From the cell containing the given text, extract its center point as [x, y] coordinate. 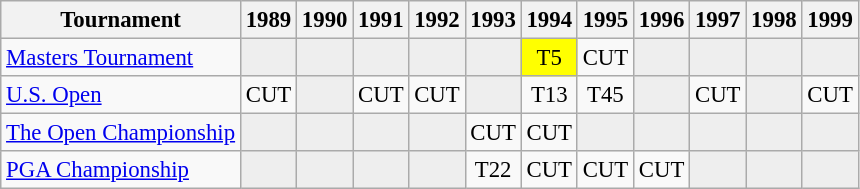
1998 [774, 20]
1993 [493, 20]
1991 [381, 20]
T22 [493, 170]
U.S. Open [121, 95]
1997 [718, 20]
The Open Championship [121, 133]
1990 [325, 20]
PGA Championship [121, 170]
T13 [549, 95]
1996 [661, 20]
Tournament [121, 20]
1995 [605, 20]
T5 [549, 58]
Masters Tournament [121, 58]
1992 [437, 20]
T45 [605, 95]
1989 [268, 20]
1994 [549, 20]
1999 [830, 20]
